Return [x, y] of the center of cell containing provided text 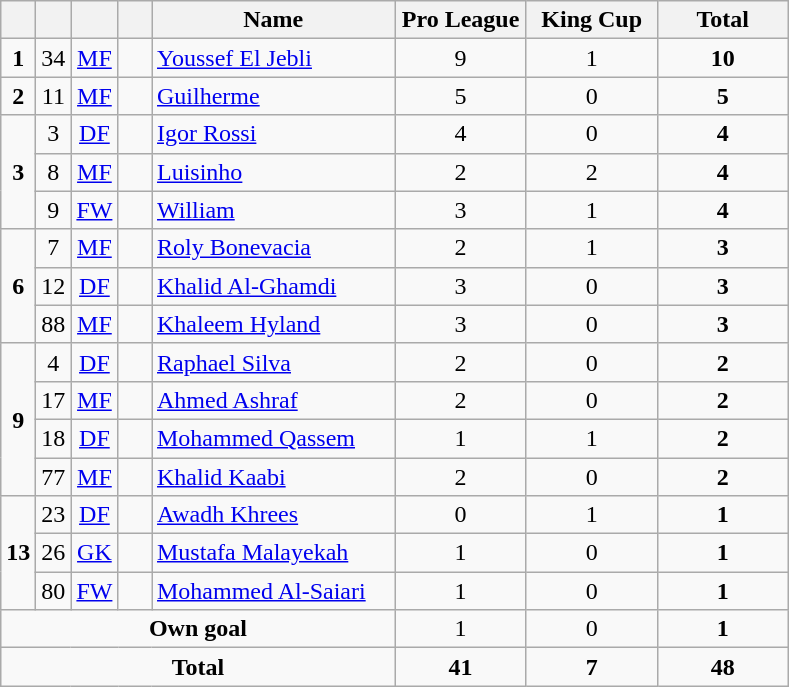
23 [54, 515]
Youssef El Jebli [274, 58]
Name [274, 20]
Guilherme [274, 96]
11 [54, 96]
Ahmed Ashraf [274, 400]
77 [54, 477]
Roly Bonevacia [274, 248]
Awadh Khrees [274, 515]
William [274, 210]
48 [722, 667]
Mohammed Qassem [274, 438]
10 [722, 58]
Khalid Kaabi [274, 477]
Own goal [198, 629]
Raphael Silva [274, 362]
17 [54, 400]
Mustafa Malayekah [274, 553]
King Cup [592, 20]
6 [18, 286]
Mohammed Al-Saiari [274, 591]
Khaleem Hyland [274, 324]
34 [54, 58]
Igor Rossi [274, 134]
Khalid Al-Ghamdi [274, 286]
26 [54, 553]
12 [54, 286]
GK [94, 553]
13 [18, 553]
Pro League [460, 20]
88 [54, 324]
8 [54, 172]
80 [54, 591]
18 [54, 438]
Luisinho [274, 172]
41 [460, 667]
